Return the [X, Y] coordinate for the center point of the cell that contains the specified text.  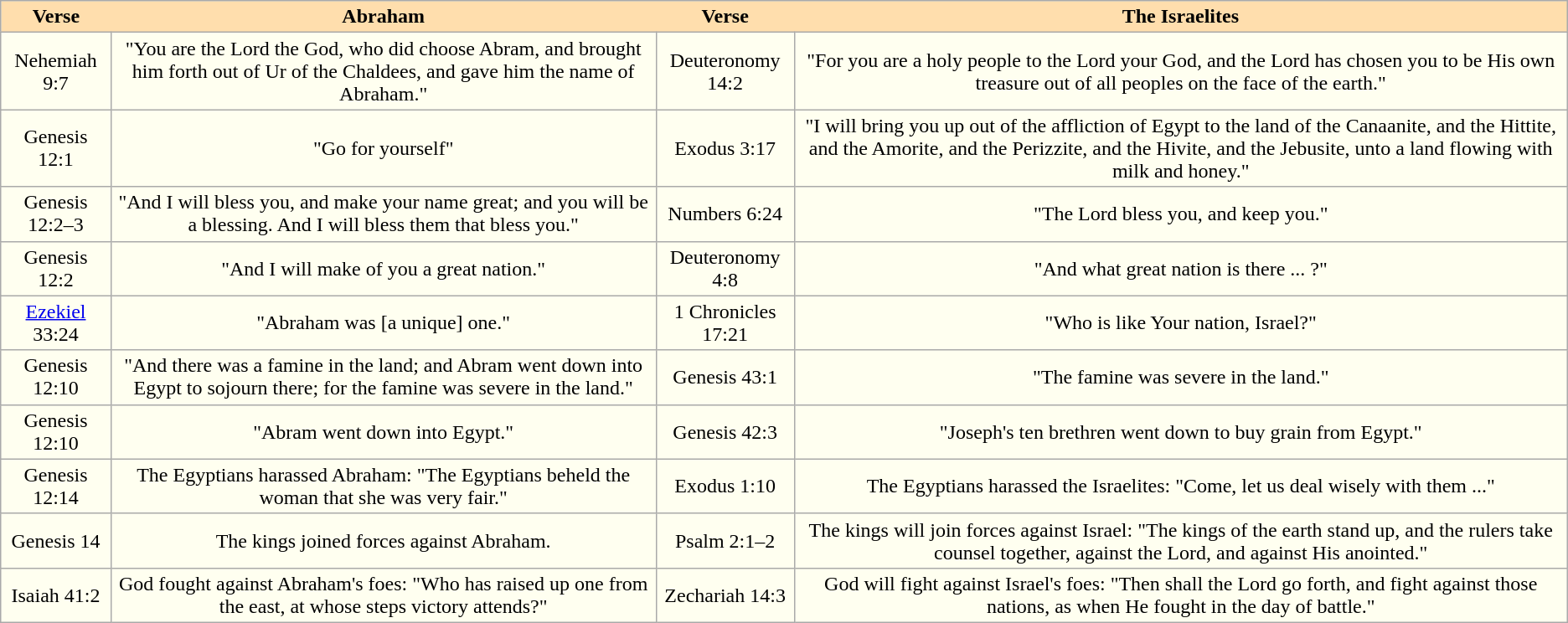
Genesis 12:2 [55, 268]
Genesis 42:3 [725, 432]
Deuteronomy 14:2 [725, 71]
"And I will make of you a great nation." [384, 268]
The Israelites [1181, 17]
"Abram went down into Egypt." [384, 432]
Nehemiah 9:7 [55, 71]
Zechariah 14:3 [725, 595]
"The famine was severe in the land." [1181, 377]
Genesis 12:2–3 [55, 214]
Genesis 12:1 [55, 148]
"And I will bless you, and make your name great; and you will be a blessing. And I will bless them that bless you." [384, 214]
Genesis 12:14 [55, 486]
Isaiah 41:2 [55, 595]
The Egyptians harassed Abraham: "The Egyptians beheld the woman that she was very fair." [384, 486]
"Joseph's ten brethren went down to buy grain from Egypt." [1181, 432]
"Go for yourself" [384, 148]
Genesis 14 [55, 541]
Numbers 6:24 [725, 214]
Ezekiel 33:24 [55, 323]
Deuteronomy 4:8 [725, 268]
1 Chronicles 17:21 [725, 323]
Abraham [384, 17]
God fought against Abraham's foes: "Who has raised up one from the east, at whose steps victory attends?" [384, 595]
"And what great nation is there ... ?" [1181, 268]
Exodus 3:17 [725, 148]
God will fight against Israel's foes: "Then shall the Lord go forth, and fight against those nations, as when He fought in the day of battle." [1181, 595]
Genesis 43:1 [725, 377]
Exodus 1:10 [725, 486]
"You are the Lord the God, who did choose Abram, and brought him forth out of Ur of the Chaldees, and gave him the name of Abraham." [384, 71]
"Who is like Your nation, Israel?" [1181, 323]
"Abraham was [a unique] one." [384, 323]
"For you are a holy people to the Lord your God, and the Lord has chosen you to be His own treasure out of all peoples on the face of the earth." [1181, 71]
"The Lord bless you, and keep you." [1181, 214]
The Egyptians harassed the Israelites: "Come, let us deal wisely with them ..." [1181, 486]
The kings joined forces against Abraham. [384, 541]
Psalm 2:1–2 [725, 541]
"And there was a famine in the land; and Abram went down into Egypt to sojourn there; for the famine was severe in the land." [384, 377]
